Return the [X, Y] coordinate for the center point of the cell that contains the specified text.  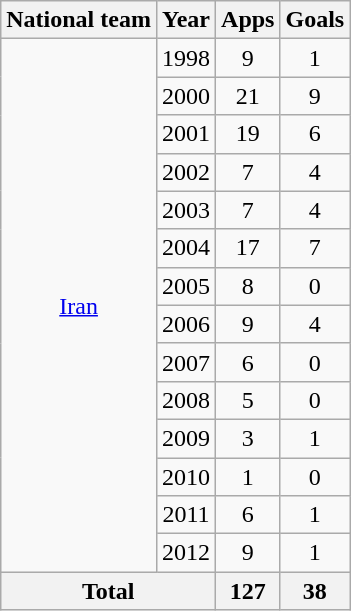
3 [248, 438]
2011 [186, 515]
2001 [186, 134]
2006 [186, 324]
Iran [79, 306]
2012 [186, 553]
17 [248, 248]
2010 [186, 477]
Year [186, 20]
National team [79, 20]
2008 [186, 400]
21 [248, 96]
1998 [186, 58]
Apps [248, 20]
38 [315, 591]
Goals [315, 20]
2009 [186, 438]
Total [108, 591]
2002 [186, 172]
127 [248, 591]
19 [248, 134]
2005 [186, 286]
5 [248, 400]
2000 [186, 96]
2007 [186, 362]
8 [248, 286]
2004 [186, 248]
2003 [186, 210]
